For the text-containing cell, return its midpoint in [X, Y] coordinate format. 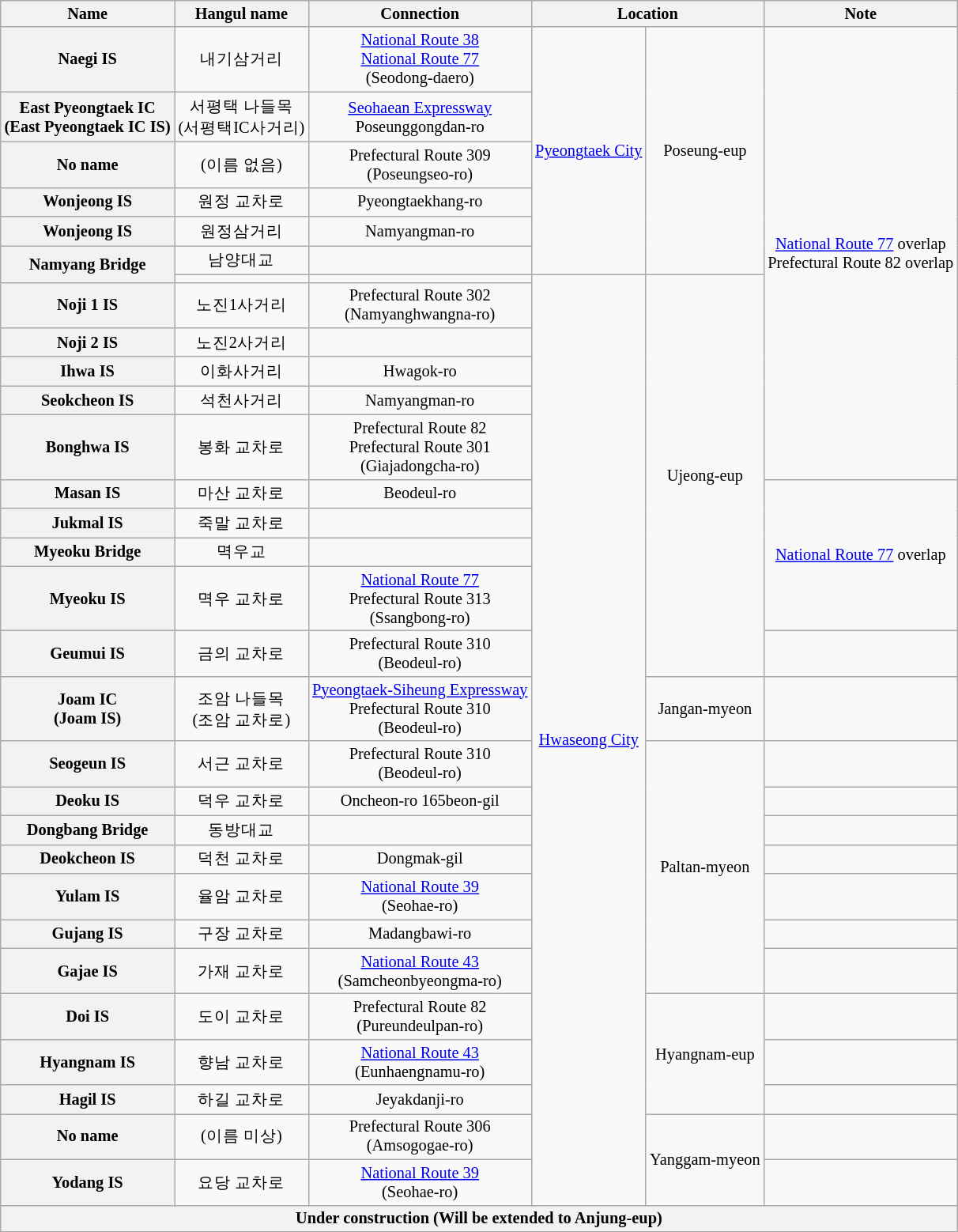
동방대교 [242, 830]
Masan IS [88, 493]
(이름 없음) [242, 164]
멱우 교차로 [242, 599]
금의 교차로 [242, 654]
Pyeongtaek City [588, 150]
Gujang IS [88, 933]
Prefectural Route 82(Pureundeulpan-ro) [420, 1016]
Pyeongtaek-Siheung ExpresswayPrefectural Route 310(Beodeul-ro) [420, 709]
이화사거리 [242, 372]
Prefectural Route 306(Amsogogae-ro) [420, 1136]
Hwagok-ro [420, 372]
Seogeun IS [88, 764]
(이름 미상) [242, 1136]
Paltan-myeon [705, 867]
Noji 1 IS [88, 305]
원정 교차로 [242, 202]
Yulam IS [88, 896]
Dongbang Bridge [88, 830]
봉화 교차로 [242, 447]
Jukmal IS [88, 523]
Doi IS [88, 1016]
Hyangnam IS [88, 1062]
Joam IC(Joam IS) [88, 709]
Connection [420, 13]
하길 교차로 [242, 1099]
Myeoku Bridge [88, 552]
Dongmak-gil [420, 859]
Oncheon-ro 165beon-gil [420, 800]
Hyangnam-eup [705, 1053]
National Route 77 overlapPrefectural Route 82 overlap [860, 253]
Seokcheon IS [88, 400]
Noji 2 IS [88, 342]
Ujeong-eup [705, 475]
Deoku IS [88, 800]
Myeoku IS [88, 599]
Location [647, 13]
가재 교차로 [242, 971]
Yodang IS [88, 1182]
Seohaean ExpresswayPoseunggongdan-ro [420, 117]
석천사거리 [242, 400]
도이 교차로 [242, 1016]
Note [860, 13]
Ihwa IS [88, 372]
Prefectural Route 309(Poseungseo-ro) [420, 164]
Pyeongtaekhang-ro [420, 202]
Madangbawi-ro [420, 933]
Under construction (Will be extended to Anjung-eup) [479, 1219]
마산 교차로 [242, 493]
내기삼거리 [242, 59]
노진2사거리 [242, 342]
요당 교차로 [242, 1182]
노진1사거리 [242, 305]
Hagil IS [88, 1099]
멱우교 [242, 552]
원정삼거리 [242, 231]
Deokcheon IS [88, 859]
Prefectural Route 82Prefectural Route 301(Giajadongcha-ro) [420, 447]
향남 교차로 [242, 1062]
서평택 나들목(서평택IC사거리) [242, 117]
구장 교차로 [242, 933]
Gajae IS [88, 971]
Hwaseong City [588, 740]
East Pyeongtaek IC(East Pyeongtaek IC IS) [88, 117]
Yanggam-myeon [705, 1159]
Prefectural Route 302(Namyanghwangna-ro) [420, 305]
National Route 43(Eunhaengnamu-ro) [420, 1062]
National Route 77 overlap [860, 555]
Geumui IS [88, 654]
서근 교차로 [242, 764]
율암 교차로 [242, 896]
조암 나들목(조암 교차로) [242, 709]
Namyang Bridge [88, 263]
남양대교 [242, 259]
Bonghwa IS [88, 447]
Naegi IS [88, 59]
Name [88, 13]
National Route 77Prefectural Route 313(Ssangbong-ro) [420, 599]
Jeyakdanji-ro [420, 1099]
National Route 38National Route 77(Seodong-daero) [420, 59]
National Route 43(Samcheonbyeongma-ro) [420, 971]
죽말 교차로 [242, 523]
Jangan-myeon [705, 709]
덕천 교차로 [242, 859]
Hangul name [242, 13]
Beodeul-ro [420, 493]
Poseung-eup [705, 150]
덕우 교차로 [242, 800]
